Locate the cell with the specified text and output its (X, Y) center coordinate. 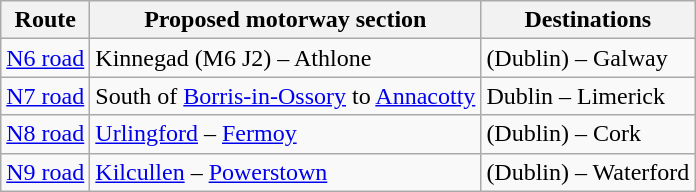
Proposed motorway section (286, 20)
N8 road (46, 134)
Destinations (588, 20)
Urlingford – Fermoy (286, 134)
N9 road (46, 172)
N6 road (46, 58)
South of Borris-in-Ossory to Annacotty (286, 96)
(Dublin) – Galway (588, 58)
Kinnegad (M6 J2) – Athlone (286, 58)
Route (46, 20)
Kilcullen – Powerstown (286, 172)
Dublin – Limerick (588, 96)
N7 road (46, 96)
(Dublin) – Cork (588, 134)
(Dublin) – Waterford (588, 172)
